Locate the cell with the specified text and output its [X, Y] center coordinate. 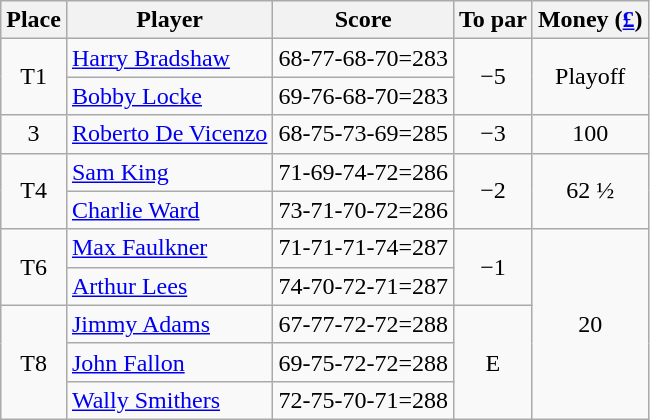
−1 [492, 267]
68-75-73-69=285 [364, 134]
Harry Bradshaw [169, 58]
−3 [492, 134]
Player [169, 20]
Charlie Ward [169, 210]
Sam King [169, 172]
E [492, 362]
3 [34, 134]
John Fallon [169, 362]
−5 [492, 77]
72-75-70-71=288 [364, 400]
Money (£) [590, 20]
Playoff [590, 77]
−2 [492, 191]
To par [492, 20]
Roberto De Vicenzo [169, 134]
74-70-72-71=287 [364, 286]
Max Faulkner [169, 248]
20 [590, 324]
Bobby Locke [169, 96]
100 [590, 134]
Score [364, 20]
Jimmy Adams [169, 324]
71-71-71-74=287 [364, 248]
67-77-72-72=288 [364, 324]
Place [34, 20]
62 ½ [590, 191]
T8 [34, 362]
Wally Smithers [169, 400]
73-71-70-72=286 [364, 210]
T6 [34, 267]
Arthur Lees [169, 286]
68-77-68-70=283 [364, 58]
T4 [34, 191]
T1 [34, 77]
69-75-72-72=288 [364, 362]
71-69-74-72=286 [364, 172]
69-76-68-70=283 [364, 96]
